Return [X, Y] of the center of cell containing provided text 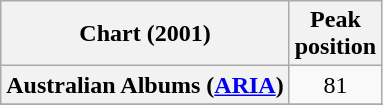
Peak position [335, 34]
81 [335, 85]
Australian Albums (ARIA) [145, 85]
Chart (2001) [145, 34]
